Detect which cell encompasses the target text, then output its [X, Y] center coordinate. 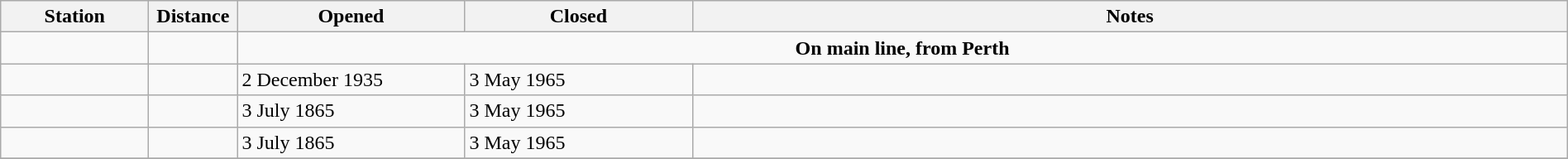
Distance [194, 17]
2 December 1935 [351, 79]
Opened [351, 17]
On main line, from Perth [902, 48]
Closed [579, 17]
Notes [1130, 17]
Station [74, 17]
